Identify which cell holds the provided text, then report its (x, y) central coordinate. 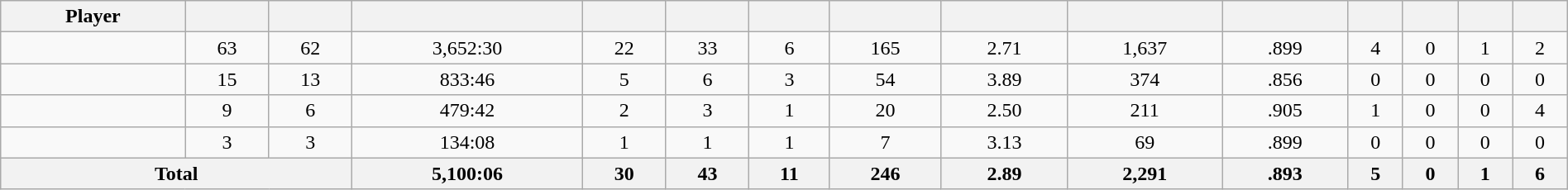
9 (227, 111)
13 (311, 79)
833:46 (468, 79)
30 (624, 173)
1,637 (1145, 48)
211 (1145, 111)
3,652:30 (468, 48)
63 (227, 48)
479:42 (468, 111)
.893 (1285, 173)
62 (311, 48)
2.50 (1004, 111)
7 (885, 142)
134:08 (468, 142)
11 (789, 173)
69 (1145, 142)
2.71 (1004, 48)
Total (177, 173)
15 (227, 79)
5,100:06 (468, 173)
.856 (1285, 79)
Player (93, 17)
374 (1145, 79)
20 (885, 111)
22 (624, 48)
165 (885, 48)
3.89 (1004, 79)
33 (708, 48)
2.89 (1004, 173)
2,291 (1145, 173)
54 (885, 79)
3.13 (1004, 142)
246 (885, 173)
.905 (1285, 111)
43 (708, 173)
